Determine the (x, y) coordinate at the center of the cell enclosing the given text.  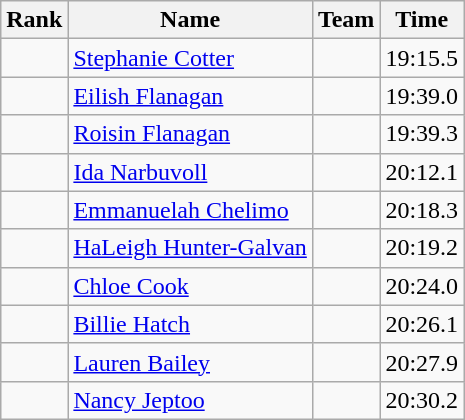
Lauren Bailey (190, 362)
Team (346, 20)
20:12.1 (422, 172)
HaLeigh Hunter-Galvan (190, 248)
Emmanuelah Chelimo (190, 210)
Stephanie Cotter (190, 58)
20:24.0 (422, 286)
Billie Hatch (190, 324)
Nancy Jeptoo (190, 400)
Roisin Flanagan (190, 134)
Eilish Flanagan (190, 96)
Chloe Cook (190, 286)
20:30.2 (422, 400)
20:27.9 (422, 362)
19:15.5 (422, 58)
20:26.1 (422, 324)
20:19.2 (422, 248)
19:39.0 (422, 96)
Name (190, 20)
Rank (34, 20)
Time (422, 20)
20:18.3 (422, 210)
19:39.3 (422, 134)
Ida Narbuvoll (190, 172)
